Return [x, y] of the center of cell containing provided text 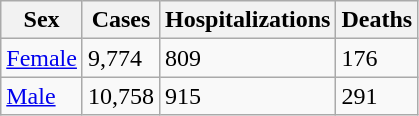
9,774 [120, 58]
176 [377, 58]
Hospitalizations [248, 20]
809 [248, 58]
Deaths [377, 20]
10,758 [120, 96]
291 [377, 96]
Male [42, 96]
Cases [120, 20]
Sex [42, 20]
915 [248, 96]
Female [42, 58]
